Find where the given text appears and provide that cell's center as (X, Y) coordinate. 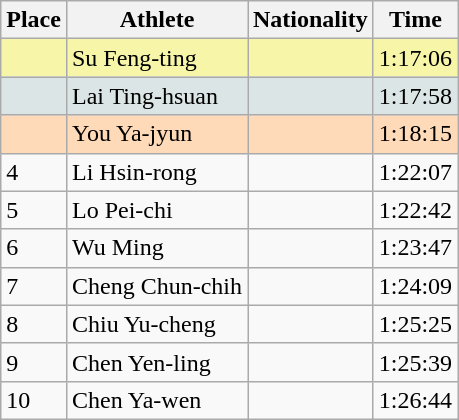
9 (34, 362)
Su Feng-ting (156, 58)
10 (34, 400)
Athlete (156, 20)
1:23:47 (415, 248)
Lai Ting-hsuan (156, 96)
You Ya-jyun (156, 134)
Li Hsin-rong (156, 172)
4 (34, 172)
Chiu Yu-cheng (156, 324)
1:22:42 (415, 210)
1:17:06 (415, 58)
1:24:09 (415, 286)
5 (34, 210)
Lo Pei-chi (156, 210)
1:17:58 (415, 96)
Chen Ya-wen (156, 400)
Nationality (311, 20)
1:22:07 (415, 172)
6 (34, 248)
7 (34, 286)
1:26:44 (415, 400)
1:18:15 (415, 134)
1:25:39 (415, 362)
1:25:25 (415, 324)
Cheng Chun-chih (156, 286)
Place (34, 20)
Time (415, 20)
Wu Ming (156, 248)
8 (34, 324)
Chen Yen-ling (156, 362)
